Identify which cell holds the provided text, then report its [X, Y] central coordinate. 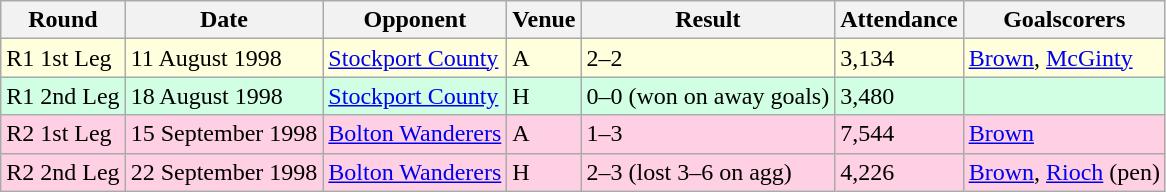
R1 2nd Leg [63, 96]
11 August 1998 [224, 58]
R1 1st Leg [63, 58]
Attendance [899, 20]
Venue [544, 20]
2–2 [708, 58]
15 September 1998 [224, 134]
R2 1st Leg [63, 134]
Brown, McGinty [1064, 58]
4,226 [899, 172]
7,544 [899, 134]
Brown, Rioch (pen) [1064, 172]
2–3 (lost 3–6 on agg) [708, 172]
Round [63, 20]
18 August 1998 [224, 96]
3,480 [899, 96]
22 September 1998 [224, 172]
Date [224, 20]
R2 2nd Leg [63, 172]
Brown [1064, 134]
3,134 [899, 58]
Opponent [415, 20]
Result [708, 20]
1–3 [708, 134]
0–0 (won on away goals) [708, 96]
Goalscorers [1064, 20]
